Detect which cell encompasses the target text, then output its (x, y) center coordinate. 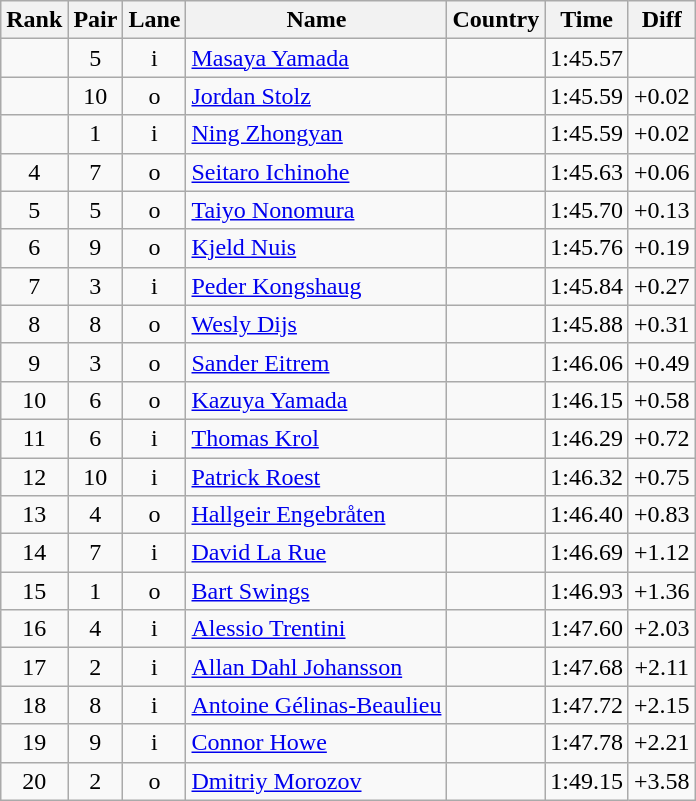
1:47.72 (587, 705)
Rank (34, 20)
18 (34, 705)
1:45.84 (587, 286)
1:46.69 (587, 553)
+3.58 (662, 781)
1:46.40 (587, 515)
Peder Kongshaug (316, 286)
1:46.06 (587, 362)
19 (34, 743)
Dmitriy Morozov (316, 781)
11 (34, 438)
+0.49 (662, 362)
Kjeld Nuis (316, 248)
17 (34, 667)
Country (496, 20)
+0.13 (662, 210)
Masaya Yamada (316, 58)
1:47.78 (587, 743)
Jordan Stolz (316, 96)
Seitaro Ichinohe (316, 172)
Diff (662, 20)
+0.75 (662, 477)
Wesly Dijs (316, 324)
Taiyo Nonomura (316, 210)
+0.31 (662, 324)
1:46.15 (587, 400)
Patrick Roest (316, 477)
1:47.60 (587, 629)
+2.03 (662, 629)
12 (34, 477)
+1.12 (662, 553)
1:46.93 (587, 591)
1:45.57 (587, 58)
+0.83 (662, 515)
Allan Dahl Johansson (316, 667)
+2.11 (662, 667)
+2.15 (662, 705)
Kazuya Yamada (316, 400)
16 (34, 629)
1:47.68 (587, 667)
Pair (96, 20)
1:45.88 (587, 324)
+1.36 (662, 591)
+0.19 (662, 248)
Connor Howe (316, 743)
Bart Swings (316, 591)
Name (316, 20)
1:46.29 (587, 438)
Thomas Krol (316, 438)
1:46.32 (587, 477)
+0.27 (662, 286)
Ning Zhongyan (316, 134)
+0.58 (662, 400)
David La Rue (316, 553)
Sander Eitrem (316, 362)
Time (587, 20)
Alessio Trentini (316, 629)
1:49.15 (587, 781)
14 (34, 553)
Lane (154, 20)
1:45.63 (587, 172)
13 (34, 515)
+0.72 (662, 438)
Hallgeir Engebråten (316, 515)
+2.21 (662, 743)
+0.06 (662, 172)
15 (34, 591)
Antoine Gélinas-Beaulieu (316, 705)
1:45.70 (587, 210)
1:45.76 (587, 248)
20 (34, 781)
